Output the (x, y) coordinate of the center of the cell containing the given text.  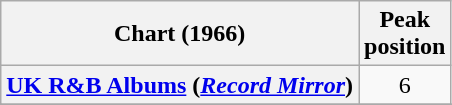
6 (405, 85)
Peakposition (405, 34)
Chart (1966) (180, 34)
UK R&B Albums (Record Mirror) (180, 85)
